Return [X, Y] of the center of cell containing provided text 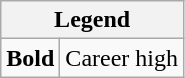
Bold [30, 58]
Legend [92, 20]
Career high [122, 58]
